Determine the (x, y) coordinate at the center of the cell enclosing the given text.  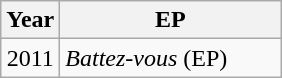
Year (30, 20)
EP (170, 20)
2011 (30, 58)
Battez-vous (EP) (170, 58)
